Provide the [X, Y] coordinate of the cell's center where the given text is located.  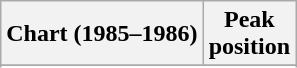
Chart (1985–1986) [102, 34]
Peak position [249, 34]
